Return the [x, y] coordinate for the center point of the cell that contains the specified text.  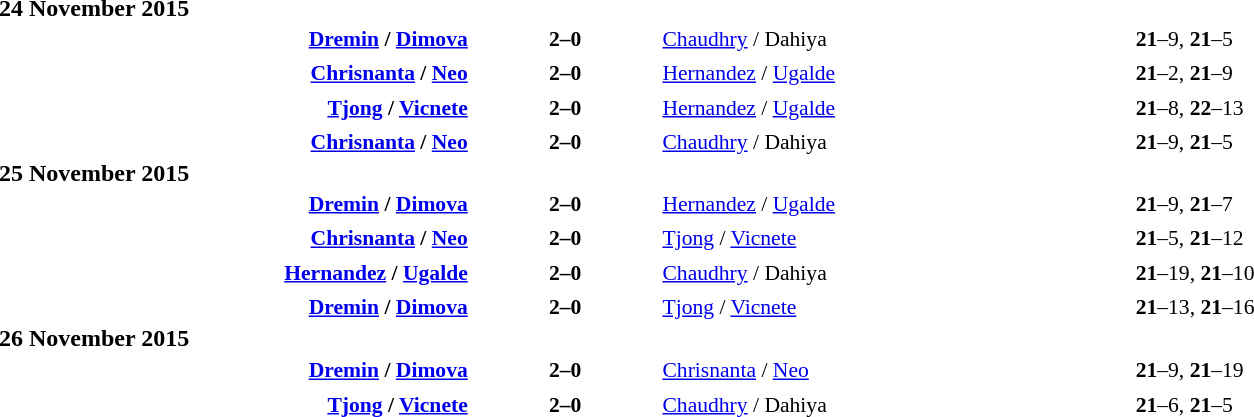
Chrisnanta / Neo [897, 370]
